Scan for the cell matching the given text and deliver its (X, Y) coordinate at center. 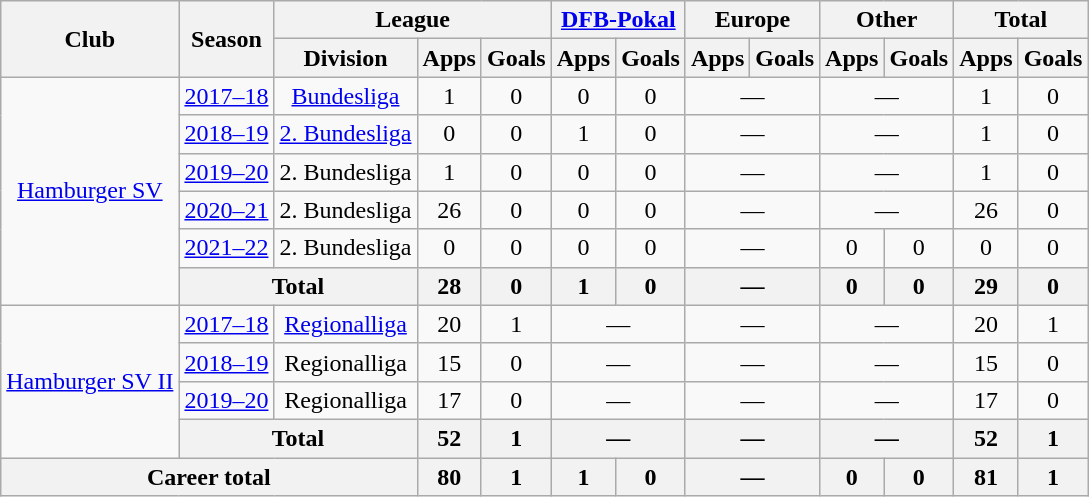
League (412, 20)
Club (90, 39)
81 (986, 477)
2021–22 (226, 248)
28 (449, 286)
Bundesliga (346, 96)
29 (986, 286)
Other (887, 20)
Hamburger SV II (90, 381)
Career total (209, 477)
80 (449, 477)
DFB-Pokal (618, 20)
Season (226, 39)
Hamburger SV (90, 191)
2020–21 (226, 210)
Division (346, 58)
Europe (752, 20)
